For the text-containing cell, return its midpoint in [X, Y] coordinate format. 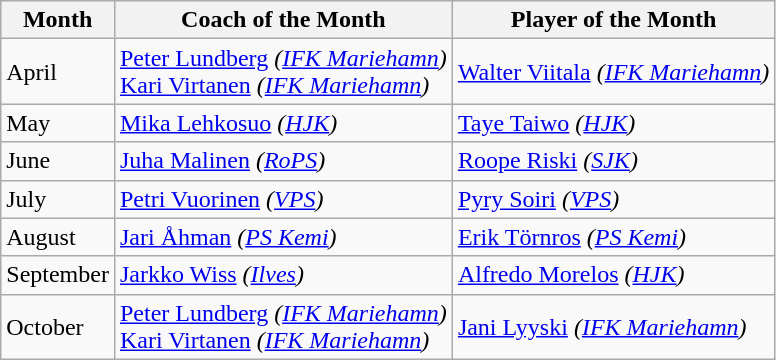
September [58, 275]
Taye Taiwo (HJK) [613, 123]
Walter Viitala (IFK Mariehamn) [613, 72]
Coach of the Month [283, 20]
Petri Vuorinen (VPS) [283, 199]
May [58, 123]
Juha Malinen (RoPS) [283, 161]
August [58, 237]
Erik Törnros (PS Kemi) [613, 237]
Alfredo Morelos (HJK) [613, 275]
Roope Riski (SJK) [613, 161]
Jarkko Wiss (Ilves) [283, 275]
Mika Lehkosuo (HJK) [283, 123]
July [58, 199]
Jani Lyyski (IFK Mariehamn) [613, 326]
Jari Åhman (PS Kemi) [283, 237]
Month [58, 20]
October [58, 326]
Pyry Soiri (VPS) [613, 199]
April [58, 72]
June [58, 161]
Player of the Month [613, 20]
